Return (x, y) of the center of cell containing provided text 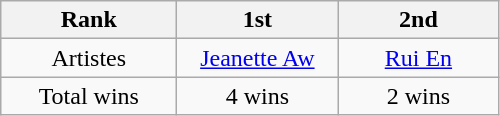
Artistes (89, 58)
2 wins (418, 96)
1st (258, 20)
Jeanette Aw (258, 58)
Rui En (418, 58)
2nd (418, 20)
4 wins (258, 96)
Total wins (89, 96)
Rank (89, 20)
